Provide the (X, Y) coordinate of the cell's center where the given text is located.  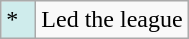
Led the league (112, 20)
* (18, 20)
